From the cell containing the given text, extract its center point as (x, y) coordinate. 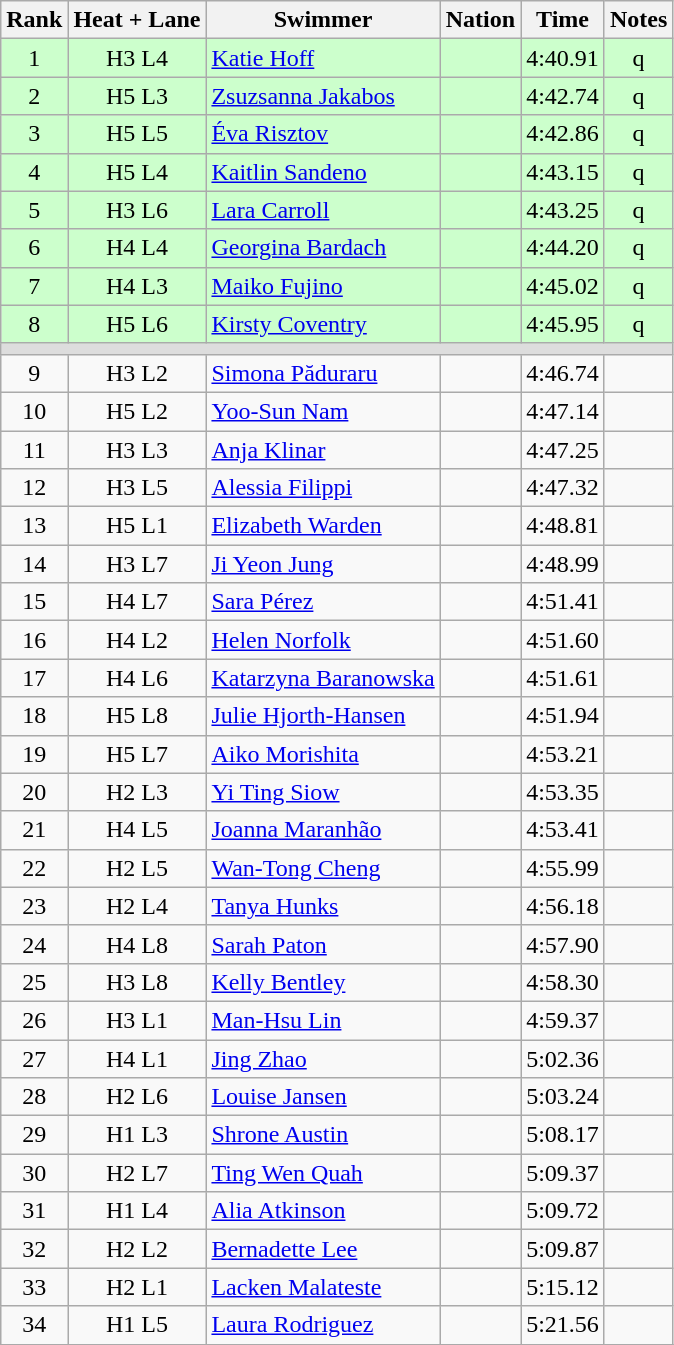
H1 L4 (137, 1211)
5:09.72 (563, 1211)
Kaitlin Sandeno (323, 172)
23 (34, 906)
5:15.12 (563, 1287)
4:42.74 (563, 96)
8 (34, 324)
H3 L6 (137, 210)
3 (34, 134)
9 (34, 373)
5:21.56 (563, 1325)
H1 L3 (137, 1135)
Yoo-Sun Nam (323, 411)
H4 L6 (137, 678)
H2 L2 (137, 1249)
Notes (638, 20)
4:40.91 (563, 58)
Rank (34, 20)
Julie Hjorth-Hansen (323, 716)
12 (34, 488)
H2 L1 (137, 1287)
4:42.86 (563, 134)
11 (34, 449)
Lacken Malateste (323, 1287)
Alia Atkinson (323, 1211)
Helen Norfolk (323, 640)
24 (34, 944)
15 (34, 602)
4:44.20 (563, 248)
H2 L5 (137, 868)
4:55.99 (563, 868)
H1 L5 (137, 1325)
H4 L7 (137, 602)
H4 L3 (137, 286)
H5 L3 (137, 96)
H3 L8 (137, 982)
Katarzyna Baranowska (323, 678)
18 (34, 716)
H3 L4 (137, 58)
4:56.18 (563, 906)
Tanya Hunks (323, 906)
H5 L6 (137, 324)
4:47.25 (563, 449)
H4 L5 (137, 830)
19 (34, 754)
Heat + Lane (137, 20)
4:51.41 (563, 602)
33 (34, 1287)
Anja Klinar (323, 449)
20 (34, 792)
4:46.74 (563, 373)
7 (34, 286)
Katie Hoff (323, 58)
4:43.15 (563, 172)
H3 L7 (137, 564)
H5 L8 (137, 716)
16 (34, 640)
5:02.36 (563, 1059)
14 (34, 564)
31 (34, 1211)
5:09.87 (563, 1249)
Lara Carroll (323, 210)
Simona Păduraru (323, 373)
H5 L2 (137, 411)
4 (34, 172)
28 (34, 1097)
Bernadette Lee (323, 1249)
Ji Yeon Jung (323, 564)
4:51.94 (563, 716)
34 (34, 1325)
Alessia Filippi (323, 488)
Yi Ting Siow (323, 792)
H2 L3 (137, 792)
Ting Wen Quah (323, 1173)
4:51.61 (563, 678)
4:45.95 (563, 324)
Laura Rodriguez (323, 1325)
4:59.37 (563, 1020)
H4 L4 (137, 248)
H3 L1 (137, 1020)
6 (34, 248)
4:57.90 (563, 944)
H3 L2 (137, 373)
Time (563, 20)
Nation (480, 20)
4:51.60 (563, 640)
4:53.41 (563, 830)
H3 L3 (137, 449)
4:58.30 (563, 982)
Sara Pérez (323, 602)
4:47.14 (563, 411)
27 (34, 1059)
H5 L1 (137, 526)
Elizabeth Warden (323, 526)
4:48.99 (563, 564)
4:53.21 (563, 754)
Jing Zhao (323, 1059)
H4 L8 (137, 944)
17 (34, 678)
21 (34, 830)
H2 L7 (137, 1173)
Maiko Fujino (323, 286)
30 (34, 1173)
Swimmer (323, 20)
5:09.37 (563, 1173)
29 (34, 1135)
22 (34, 868)
4:48.81 (563, 526)
H2 L4 (137, 906)
Louise Jansen (323, 1097)
10 (34, 411)
5:03.24 (563, 1097)
Wan-Tong Cheng (323, 868)
Sarah Paton (323, 944)
Kirsty Coventry (323, 324)
2 (34, 96)
H2 L6 (137, 1097)
Zsuzsanna Jakabos (323, 96)
4:45.02 (563, 286)
5 (34, 210)
Shrone Austin (323, 1135)
25 (34, 982)
5:08.17 (563, 1135)
Man-Hsu Lin (323, 1020)
Kelly Bentley (323, 982)
H5 L7 (137, 754)
13 (34, 526)
1 (34, 58)
Aiko Morishita (323, 754)
H4 L2 (137, 640)
Joanna Maranhão (323, 830)
26 (34, 1020)
4:43.25 (563, 210)
H4 L1 (137, 1059)
32 (34, 1249)
H5 L5 (137, 134)
Éva Risztov (323, 134)
H3 L5 (137, 488)
Georgina Bardach (323, 248)
H5 L4 (137, 172)
4:47.32 (563, 488)
4:53.35 (563, 792)
